Capture the cell that displays the provided text and extract its [X, Y] central coordinate. 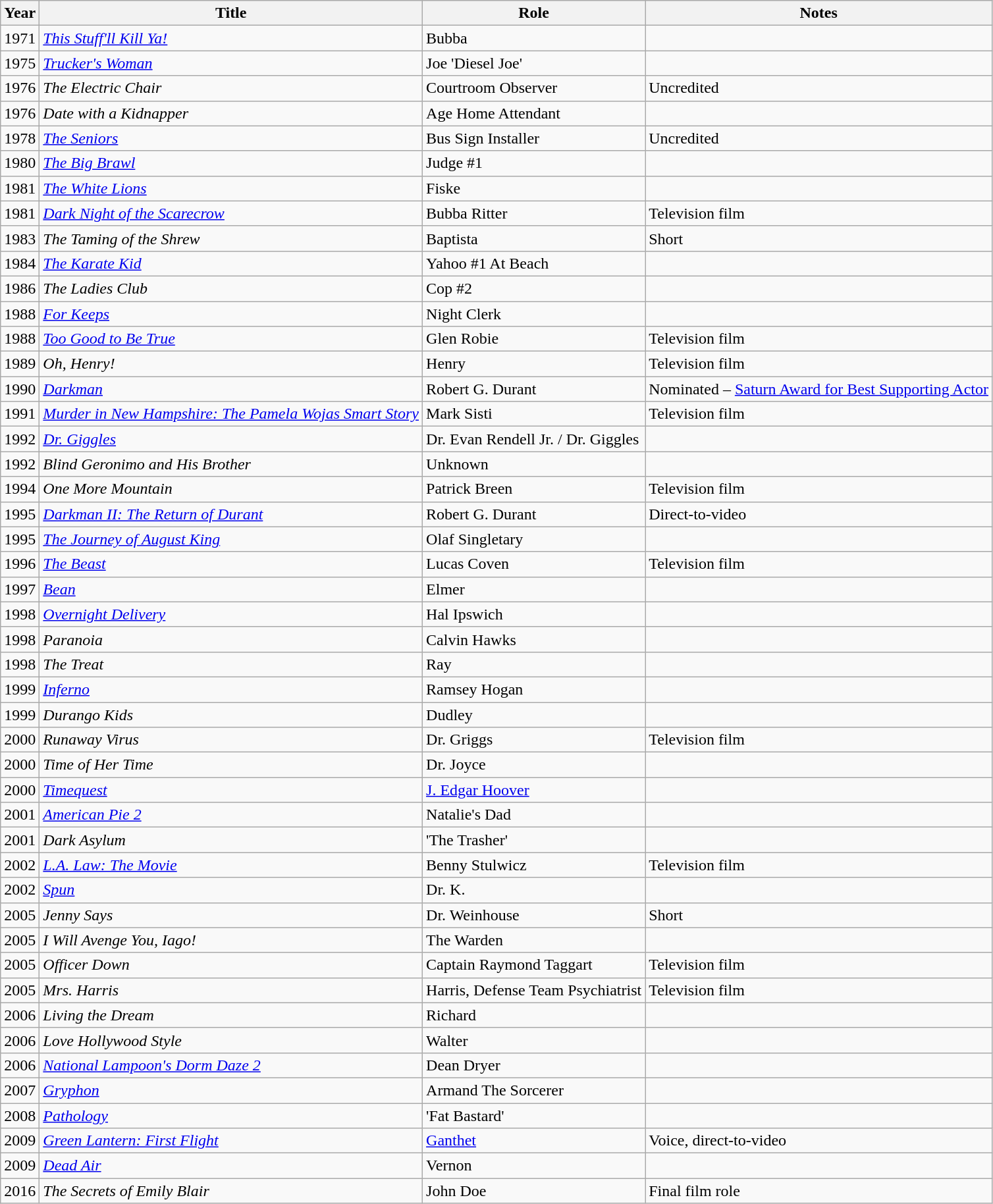
Armand The Sorcerer [534, 1090]
'The Trasher' [534, 840]
Henry [534, 364]
1997 [20, 589]
1984 [20, 263]
Olaf Singletary [534, 539]
Dr. Joyce [534, 765]
Night Clerk [534, 314]
Age Home Attendant [534, 113]
Cop #2 [534, 288]
Nominated – Saturn Award for Best Supporting Actor [819, 389]
Patrick Breen [534, 489]
Pathology [231, 1116]
Ramsey Hogan [534, 689]
2016 [20, 1191]
The Taming of the Shrew [231, 238]
Year [20, 13]
Voice, direct-to-video [819, 1141]
Green Lantern: First Flight [231, 1141]
Durango Kids [231, 714]
1978 [20, 138]
Bubba Ritter [534, 213]
2008 [20, 1116]
National Lampoon's Dorm Daze 2 [231, 1065]
Hal Ipswich [534, 614]
Darkman [231, 389]
Dark Asylum [231, 840]
Ganthet [534, 1141]
Final film role [819, 1191]
Timequest [231, 790]
The Seniors [231, 138]
Title [231, 13]
1991 [20, 414]
Living the Dream [231, 1015]
The Big Brawl [231, 163]
Dudley [534, 714]
Walter [534, 1040]
1986 [20, 288]
Too Good to Be True [231, 339]
The Electric Chair [231, 88]
The Warden [534, 940]
Gryphon [231, 1090]
Captain Raymond Taggart [534, 965]
Richard [534, 1015]
Overnight Delivery [231, 614]
Baptista [534, 238]
Officer Down [231, 965]
Dean Dryer [534, 1065]
Glen Robie [534, 339]
1975 [20, 63]
Ray [534, 664]
The Ladies Club [231, 288]
1980 [20, 163]
Paranoia [231, 639]
Date with a Kidnapper [231, 113]
Yahoo #1 At Beach [534, 263]
Bubba [534, 38]
The White Lions [231, 188]
Direct-to-video [819, 514]
1996 [20, 564]
Joe 'Diesel Joe' [534, 63]
Darkman II: The Return of Durant [231, 514]
Spun [231, 890]
Judge #1 [534, 163]
2007 [20, 1090]
John Doe [534, 1191]
Vernon [534, 1166]
1989 [20, 364]
L.A. Law: The Movie [231, 865]
Dr. Evan Rendell Jr. / Dr. Giggles [534, 439]
The Beast [231, 564]
The Karate Kid [231, 263]
Murder in New Hampshire: The Pamela Wojas Smart Story [231, 414]
Role [534, 13]
Harris, Defense Team Psychiatrist [534, 990]
One More Mountain [231, 489]
1994 [20, 489]
Mark Sisti [534, 414]
Dead Air [231, 1166]
American Pie 2 [231, 815]
Inferno [231, 689]
Elmer [534, 589]
Natalie's Dad [534, 815]
1971 [20, 38]
Benny Stulwicz [534, 865]
1990 [20, 389]
Dr. K. [534, 890]
Oh, Henry! [231, 364]
The Treat [231, 664]
Love Hollywood Style [231, 1040]
I Will Avenge You, Iago! [231, 940]
Trucker's Woman [231, 63]
For Keeps [231, 314]
Dr. Weinhouse [534, 915]
Dark Night of the Scarecrow [231, 213]
'Fat Bastard' [534, 1116]
Bus Sign Installer [534, 138]
The Secrets of Emily Blair [231, 1191]
Bean [231, 589]
Courtroom Observer [534, 88]
Time of Her Time [231, 765]
Notes [819, 13]
Calvin Hawks [534, 639]
Jenny Says [231, 915]
Dr. Griggs [534, 740]
Lucas Coven [534, 564]
Unknown [534, 464]
This Stuff'll Kill Ya! [231, 38]
Runaway Virus [231, 740]
Dr. Giggles [231, 439]
Fiske [534, 188]
1983 [20, 238]
J. Edgar Hoover [534, 790]
Mrs. Harris [231, 990]
The Journey of August King [231, 539]
Blind Geronimo and His Brother [231, 464]
